Pinpoint the cell where the given text exists, returning its [X, Y] midpoint coordinate. 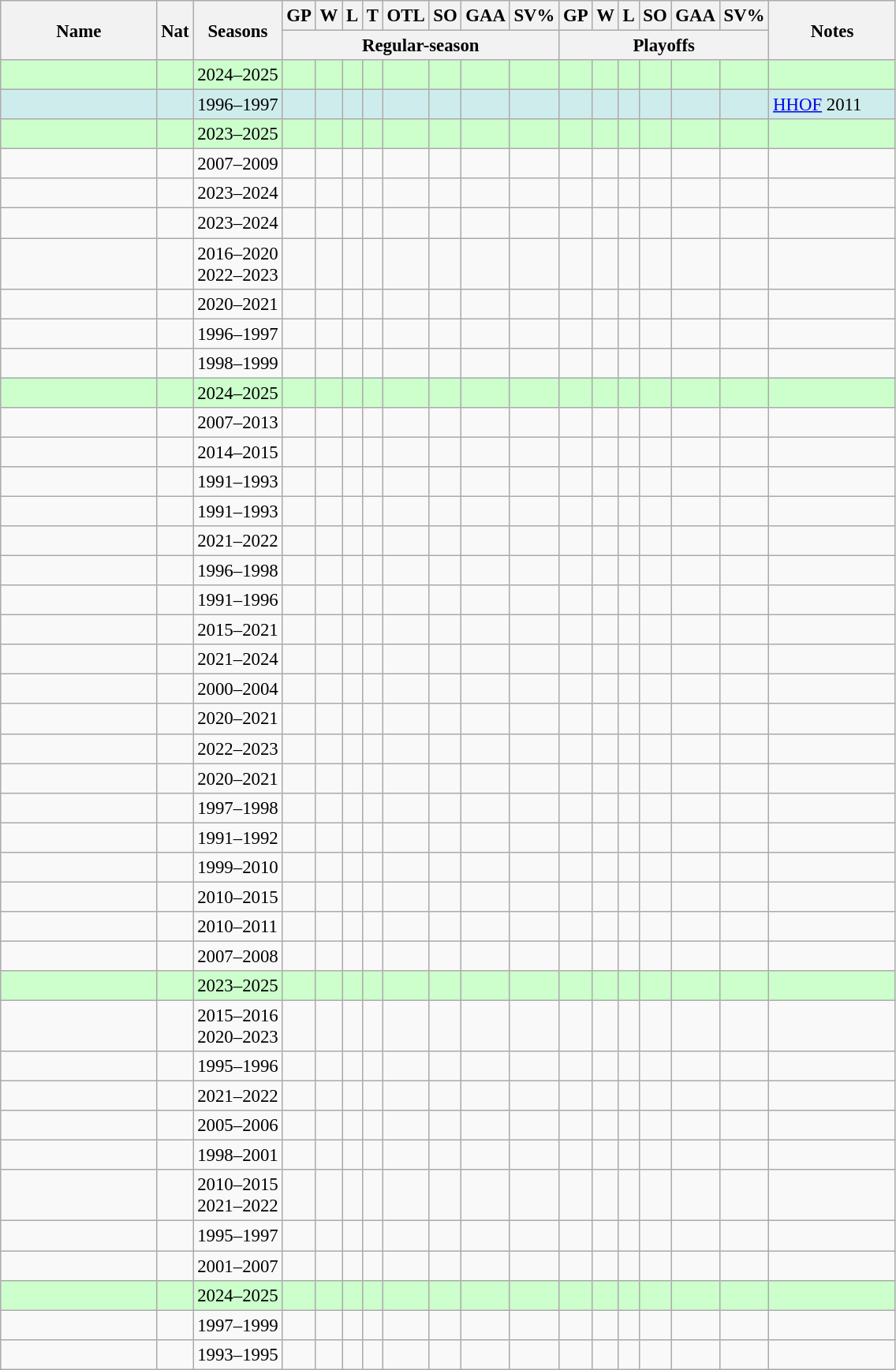
2014–2015 [238, 452]
1995–1996 [238, 1066]
1997–1999 [238, 1325]
Nat [175, 30]
2007–2009 [238, 164]
1995–1997 [238, 1236]
Name [79, 30]
1997–1998 [238, 808]
Notes [833, 30]
T [372, 16]
1996–1998 [238, 571]
OTL [405, 16]
2001–2007 [238, 1266]
2010–2015 [238, 897]
2010–20152021–2022 [238, 1196]
1991–1992 [238, 838]
1991–1996 [238, 600]
2015–2021 [238, 630]
1998–1999 [238, 363]
1999–2010 [238, 868]
2000–2004 [238, 689]
Seasons [238, 30]
2015–20162020–2023 [238, 1027]
2007–2008 [238, 956]
2022–2023 [238, 748]
Regular-season [421, 46]
2021–2024 [238, 659]
2007–2013 [238, 423]
2016–20202022–2023 [238, 263]
1993–1995 [238, 1354]
1998–2001 [238, 1155]
Playoffs [664, 46]
HHOF 2011 [833, 105]
2010–2011 [238, 927]
2005–2006 [238, 1125]
